Extract the [x, y] coordinate from the center of the cell holding the provided text.  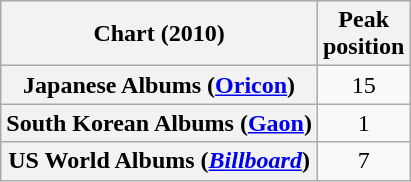
Peakposition [363, 34]
South Korean Albums (Gaon) [160, 123]
US World Albums (Billboard) [160, 161]
1 [363, 123]
15 [363, 85]
Chart (2010) [160, 34]
7 [363, 161]
Japanese Albums (Oricon) [160, 85]
